Determine the (x, y) coordinate at the center of the cell enclosing the given text.  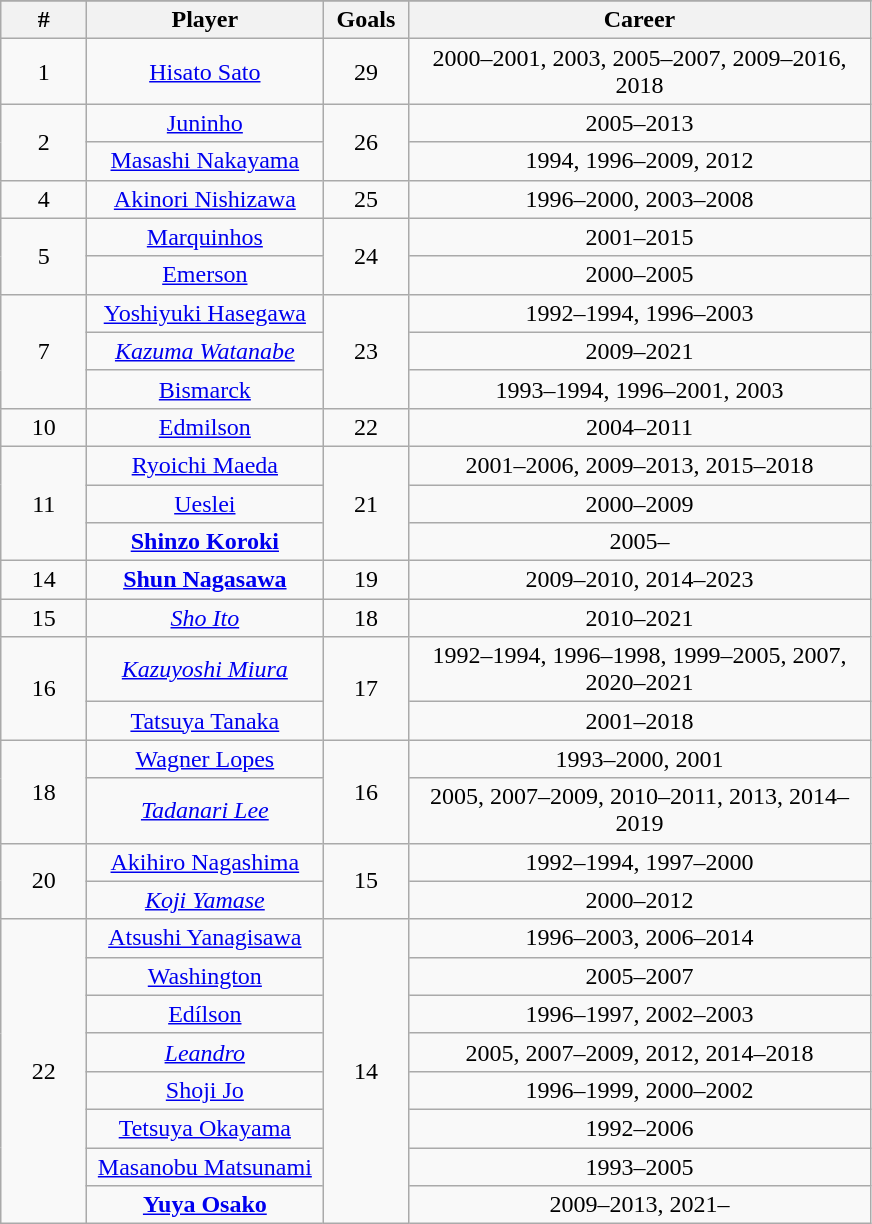
2000–2001, 2003, 2005–2007, 2009–2016, 2018 (640, 72)
2001–2018 (640, 721)
Emerson (205, 275)
2005–2007 (640, 976)
Shinzo Koroki (205, 542)
Career (640, 20)
Tatsuya Tanaka (205, 721)
1992–2006 (640, 1128)
Wagner Lopes (205, 759)
Yuya Osako (205, 1205)
Ueslei (205, 503)
Kazuma Watanabe (205, 351)
2 (44, 142)
1993–1994, 1996–2001, 2003 (640, 389)
Yoshiyuki Hasegawa (205, 313)
2004–2011 (640, 427)
Kazuyoshi Miura (205, 670)
21 (366, 503)
2009–2010, 2014–2023 (640, 580)
1996–1997, 2002–2003 (640, 1014)
2000–2005 (640, 275)
1996–2000, 2003–2008 (640, 199)
2010–2021 (640, 618)
Goals (366, 20)
Juninho (205, 123)
29 (366, 72)
1993–2005 (640, 1167)
Edílson (205, 1014)
1 (44, 72)
Akihiro Nagashima (205, 862)
1994, 1996–2009, 2012 (640, 161)
24 (366, 256)
2001–2006, 2009–2013, 2015–2018 (640, 465)
11 (44, 503)
1996–1999, 2000–2002 (640, 1090)
Tetsuya Okayama (205, 1128)
1993–2000, 2001 (640, 759)
2009–2021 (640, 351)
2009–2013, 2021– (640, 1205)
Marquinhos (205, 237)
Masanobu Matsunami (205, 1167)
Koji Yamase (205, 900)
Leandro (205, 1052)
23 (366, 351)
2001–2015 (640, 237)
1992–1994, 1996–2003 (640, 313)
2000–2009 (640, 503)
Atsushi Yanagisawa (205, 938)
# (44, 20)
Masashi Nakayama (205, 161)
5 (44, 256)
2000–2012 (640, 900)
Tadanari Lee (205, 810)
7 (44, 351)
2005– (640, 542)
2005, 2007–2009, 2012, 2014–2018 (640, 1052)
2005–2013 (640, 123)
Shoji Jo (205, 1090)
10 (44, 427)
26 (366, 142)
1992–1994, 1996–1998, 1999–2005, 2007, 2020–2021 (640, 670)
2005, 2007–2009, 2010–2011, 2013, 2014–2019 (640, 810)
1992–1994, 1997–2000 (640, 862)
19 (366, 580)
Hisato Sato (205, 72)
Edmilson (205, 427)
Bismarck (205, 389)
Sho Ito (205, 618)
Akinori Nishizawa (205, 199)
Player (205, 20)
Shun Nagasawa (205, 580)
4 (44, 199)
Washington (205, 976)
Ryoichi Maeda (205, 465)
17 (366, 688)
1996–2003, 2006–2014 (640, 938)
20 (44, 881)
25 (366, 199)
